Find where the given text appears and provide that cell's center as [X, Y] coordinate. 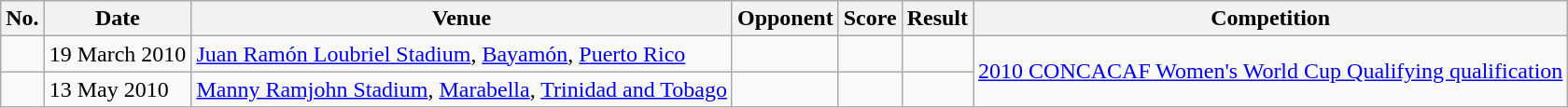
No. [22, 19]
19 March 2010 [118, 54]
Score [870, 19]
13 May 2010 [118, 89]
Competition [1271, 19]
Result [937, 19]
2010 CONCACAF Women's World Cup Qualifying qualification [1271, 72]
Date [118, 19]
Venue [462, 19]
Manny Ramjohn Stadium, Marabella, Trinidad and Tobago [462, 89]
Opponent [785, 19]
Juan Ramón Loubriel Stadium, Bayamón, Puerto Rico [462, 54]
